Scan for the cell matching the given text and deliver its (X, Y) coordinate at center. 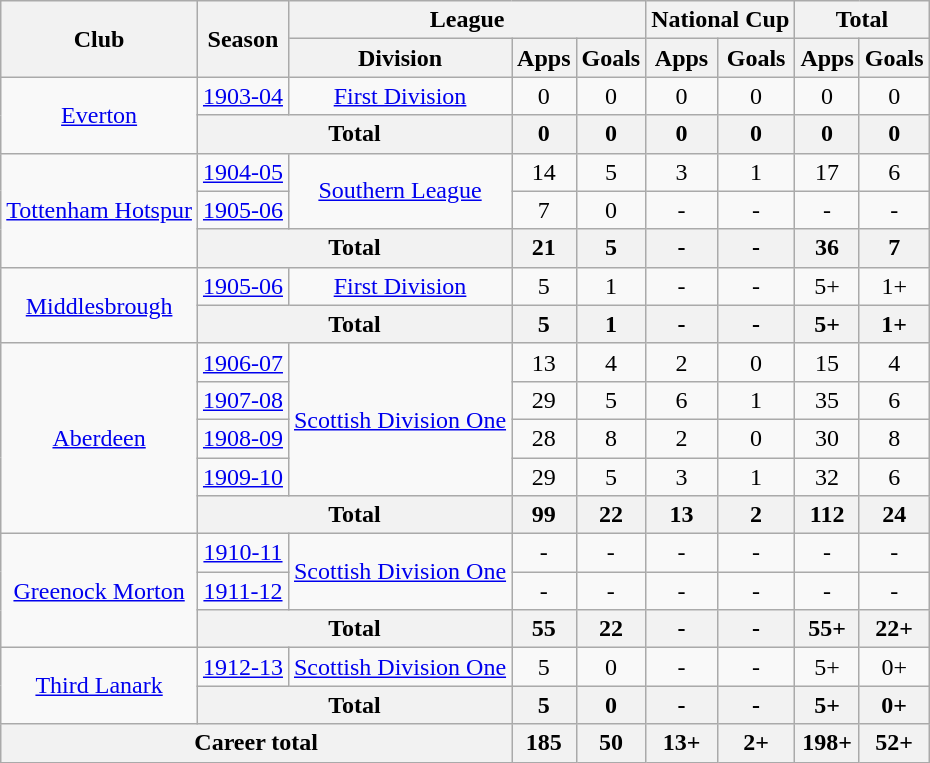
21 (544, 248)
13+ (682, 743)
Career total (256, 743)
Division (400, 58)
15 (827, 362)
1904-05 (242, 172)
35 (827, 400)
112 (827, 515)
22+ (894, 629)
Club (100, 39)
1907-08 (242, 400)
Middlesbrough (100, 305)
55+ (827, 629)
Tottenham Hotspur (100, 210)
1903-04 (242, 96)
17 (827, 172)
50 (611, 743)
55 (544, 629)
1909-10 (242, 477)
24 (894, 515)
1911-12 (242, 591)
2+ (756, 743)
1910-11 (242, 553)
14 (544, 172)
52+ (894, 743)
Greenock Morton (100, 591)
League (466, 20)
28 (544, 438)
Everton (100, 115)
Southern League (400, 191)
Season (242, 39)
198+ (827, 743)
National Cup (720, 20)
30 (827, 438)
1912-13 (242, 667)
1906-07 (242, 362)
185 (544, 743)
99 (544, 515)
36 (827, 248)
1908-09 (242, 438)
32 (827, 477)
Third Lanark (100, 686)
Aberdeen (100, 438)
